For the text-containing cell, return its midpoint in (x, y) coordinate format. 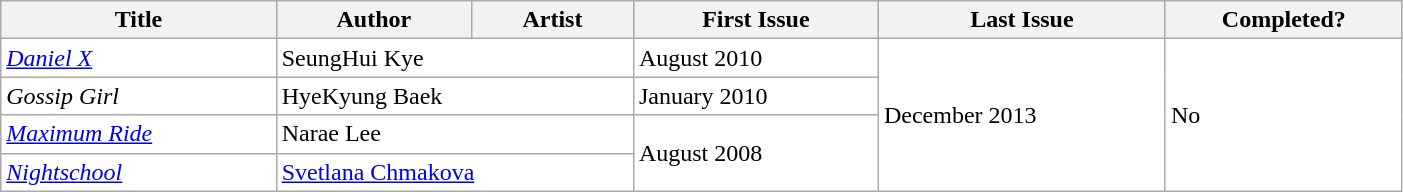
January 2010 (756, 96)
SeungHui Kye (454, 58)
Gossip Girl (138, 96)
Artist (552, 20)
Author (374, 20)
Svetlana Chmakova (454, 172)
Completed? (1284, 20)
Maximum Ride (138, 134)
Nightschool (138, 172)
Last Issue (1022, 20)
HyeKyung Baek (454, 96)
August 2008 (756, 153)
First Issue (756, 20)
Daniel X (138, 58)
Narae Lee (454, 134)
August 2010 (756, 58)
No (1284, 115)
December 2013 (1022, 115)
Title (138, 20)
